Return the (X, Y) coordinate for the center point of the cell that contains the specified text.  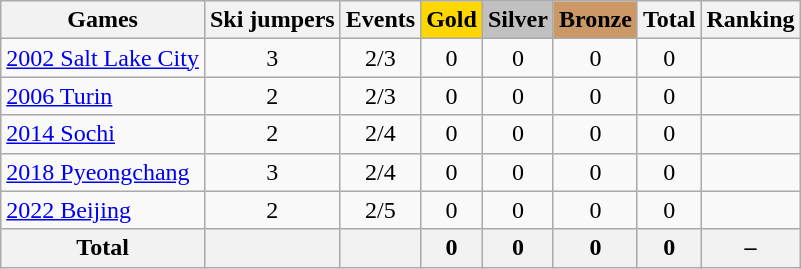
2006 Turin (103, 96)
Games (103, 20)
2018 Pyeongchang (103, 172)
2/5 (380, 210)
Silver (518, 20)
Ranking (750, 20)
Bronze (595, 20)
Ski jumpers (272, 20)
Events (380, 20)
– (750, 248)
2014 Sochi (103, 134)
Gold (452, 20)
2002 Salt Lake City (103, 58)
2022 Beijing (103, 210)
